Search for the cell housing the specified text and yield its [x, y] center coordinate. 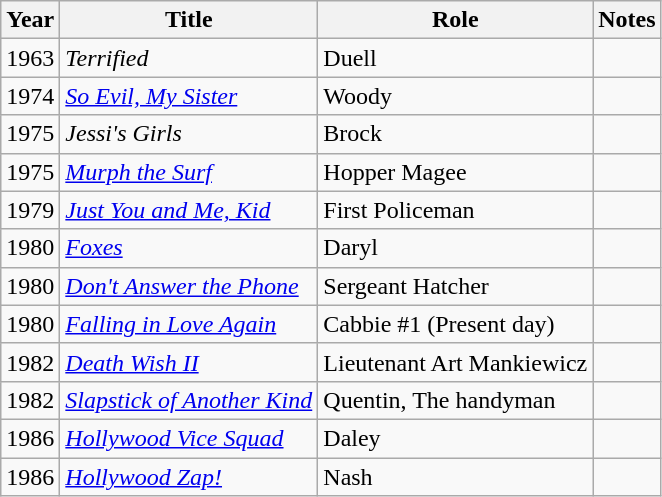
Hollywood Vice Squad [189, 438]
Lieutenant Art Mankiewicz [456, 362]
Year [30, 20]
Quentin, The handyman [456, 400]
1974 [30, 96]
So Evil, My Sister [189, 96]
Hopper Magee [456, 172]
Slapstick of Another Kind [189, 400]
First Policeman [456, 210]
Don't Answer the Phone [189, 286]
Terrified [189, 58]
Foxes [189, 248]
Death Wish II [189, 362]
Woody [456, 96]
Duell [456, 58]
1963 [30, 58]
Notes [627, 20]
Sergeant Hatcher [456, 286]
Role [456, 20]
Just You and Me, Kid [189, 210]
1979 [30, 210]
Cabbie #1 (Present day) [456, 324]
Falling in Love Again [189, 324]
Hollywood Zap! [189, 477]
Nash [456, 477]
Jessi's Girls [189, 134]
Murph the Surf [189, 172]
Daryl [456, 248]
Daley [456, 438]
Title [189, 20]
Brock [456, 134]
